Identify which cell holds the provided text, then report its [X, Y] central coordinate. 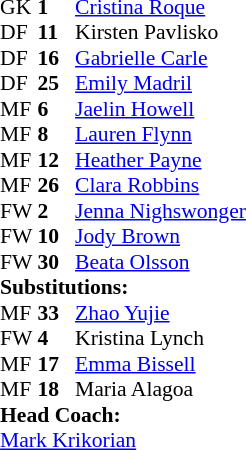
Jenna Nighswonger [160, 211]
11 [57, 33]
Beata Olsson [160, 262]
Gabrielle Carle [160, 58]
Clara Robbins [160, 185]
Kirsten Pavlisko [160, 33]
Lauren Flynn [160, 135]
10 [57, 237]
4 [57, 339]
Head Coach: [123, 415]
33 [57, 313]
30 [57, 262]
18 [57, 389]
Emily Madril [160, 83]
Zhao Yujie [160, 313]
12 [57, 160]
16 [57, 58]
25 [57, 83]
6 [57, 109]
26 [57, 185]
Maria Alagoa [160, 389]
Substitutions: [123, 287]
Kristina Lynch [160, 339]
17 [57, 364]
Jody Brown [160, 237]
2 [57, 211]
Jaelin Howell [160, 109]
Heather Payne [160, 160]
Emma Bissell [160, 364]
8 [57, 135]
